From the cell containing the given text, extract its center point as [x, y] coordinate. 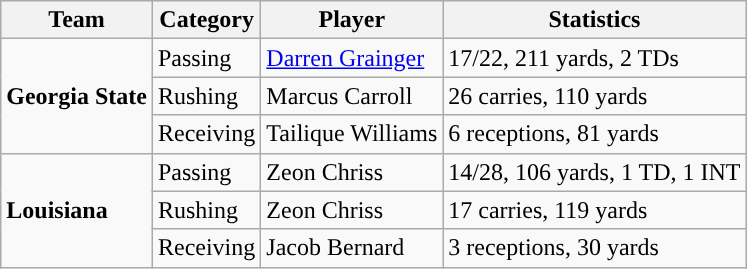
17/22, 211 yards, 2 TDs [594, 58]
Team [77, 20]
14/28, 106 yards, 1 TD, 1 INT [594, 172]
Georgia State [77, 96]
Tailique Williams [352, 134]
Marcus Carroll [352, 96]
3 receptions, 30 yards [594, 248]
26 carries, 110 yards [594, 96]
6 receptions, 81 yards [594, 134]
17 carries, 119 yards [594, 210]
Jacob Bernard [352, 248]
Louisiana [77, 210]
Category [206, 20]
Statistics [594, 20]
Darren Grainger [352, 58]
Player [352, 20]
